Locate the cell with the specified text and output its [X, Y] center coordinate. 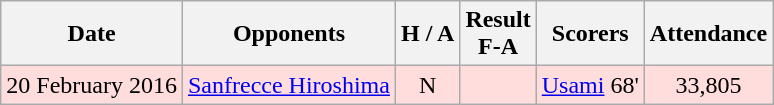
Scorers [590, 34]
20 February 2016 [92, 85]
33,805 [708, 85]
Date [92, 34]
Sanfrecce Hiroshima [288, 85]
Attendance [708, 34]
ResultF-A [498, 34]
Usami 68' [590, 85]
N [427, 85]
Opponents [288, 34]
H / A [427, 34]
